Output the [x, y] coordinate of the center of the cell containing the given text.  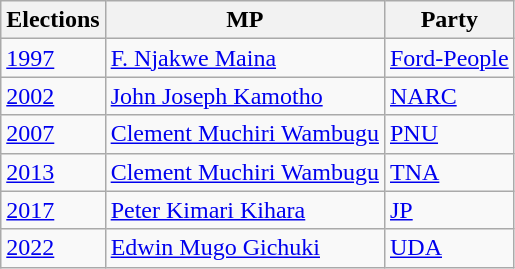
Ford-People [449, 58]
Edwin Mugo Gichuki [244, 248]
PNU [449, 134]
2007 [53, 134]
2002 [53, 96]
Peter Kimari Kihara [244, 210]
UDA [449, 248]
Party [449, 20]
2017 [53, 210]
2022 [53, 248]
MP [244, 20]
2013 [53, 172]
F. Njakwe Maina [244, 58]
John Joseph Kamotho [244, 96]
Elections [53, 20]
1997 [53, 58]
TNA [449, 172]
NARC [449, 96]
JP [449, 210]
